Capture the cell that displays the provided text and extract its (X, Y) central coordinate. 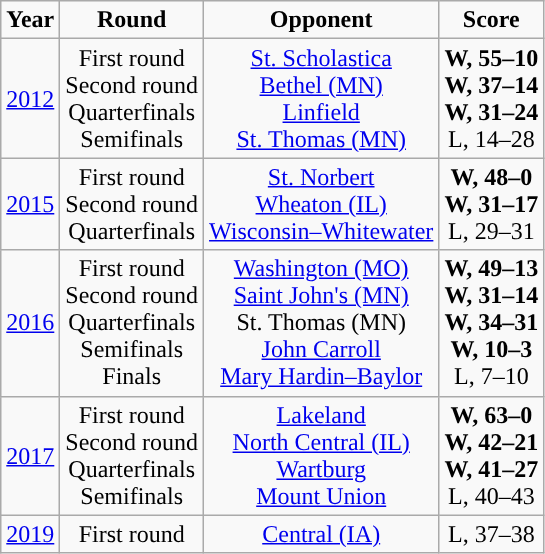
First roundSecond roundQuarterfinalsSemifinalsFinals (132, 323)
W, 63–0W, 42–21W, 41–27L, 40–43 (492, 456)
2019 (30, 534)
W, 48–0W, 31–17L, 29–31 (492, 204)
2015 (30, 204)
Year (30, 20)
Opponent (322, 20)
Washington (MO)Saint John's (MN)St. Thomas (MN)John CarrollMary Hardin–Baylor (322, 323)
L, 37–38 (492, 534)
W, 55–10W, 37–14W, 31–24 L, 14–28 (492, 98)
LakelandNorth Central (IL)WartburgMount Union (322, 456)
First roundSecond roundQuarterfinals (132, 204)
2016 (30, 323)
St. ScholasticaBethel (MN)LinfieldSt. Thomas (MN) (322, 98)
2017 (30, 456)
First round (132, 534)
Score (492, 20)
Round (132, 20)
2012 (30, 98)
Central (IA) (322, 534)
St. NorbertWheaton (IL)Wisconsin–Whitewater (322, 204)
W, 49–13W, 31–14W, 34–31W, 10–3L, 7–10 (492, 323)
